Locate the cell with the specified text and output its [x, y] center coordinate. 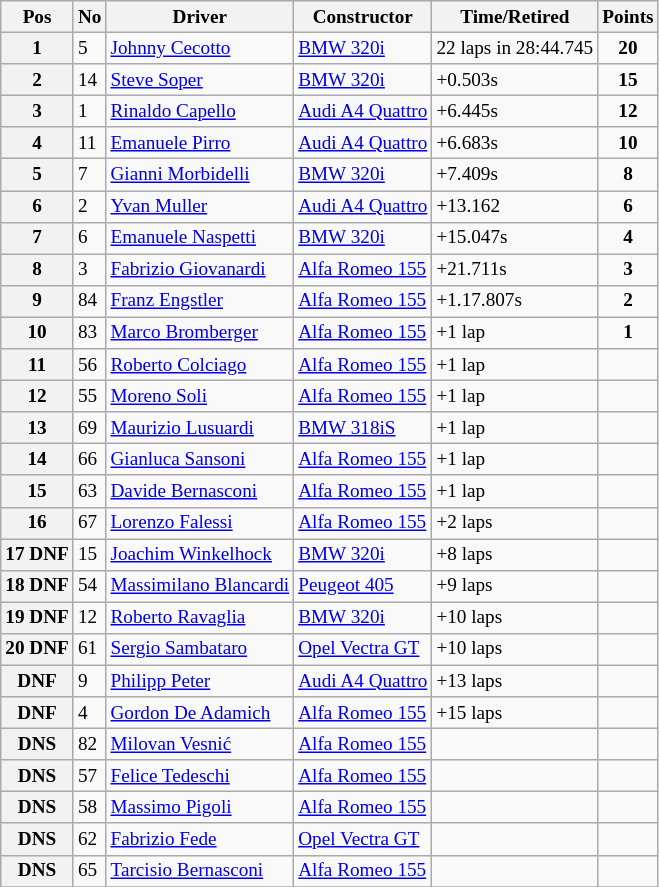
19 DNF [38, 618]
82 [90, 744]
62 [90, 839]
Fabrizio Fede [200, 839]
Steve Soper [200, 80]
Gianluca Sansoni [200, 460]
Tarcisio Bernasconi [200, 871]
+13 laps [515, 681]
63 [90, 491]
Massimilano Blancardi [200, 586]
No [90, 17]
17 DNF [38, 554]
69 [90, 428]
+6.683s [515, 143]
Fabrizio Giovanardi [200, 270]
Roberto Ravaglia [200, 618]
54 [90, 586]
13 [38, 428]
+0.503s [515, 80]
67 [90, 523]
Gianni Morbidelli [200, 175]
Maurizio Lusuardi [200, 428]
Massimo Pigoli [200, 808]
+15.047s [515, 238]
+15 laps [515, 713]
Pos [38, 17]
+7.409s [515, 175]
55 [90, 396]
66 [90, 460]
Time/Retired [515, 17]
Points [628, 17]
+1.17.807s [515, 301]
Felice Tedeschi [200, 776]
84 [90, 301]
Roberto Colciago [200, 365]
+13.162 [515, 206]
+6.445s [515, 111]
Davide Bernasconi [200, 491]
83 [90, 333]
Franz Engstler [200, 301]
Gordon De Adamich [200, 713]
BMW 318iS [363, 428]
57 [90, 776]
Emanuele Pirro [200, 143]
22 laps in 28:44.745 [515, 48]
Emanuele Naspetti [200, 238]
Constructor [363, 17]
+9 laps [515, 586]
Moreno Soli [200, 396]
Driver [200, 17]
Johnny Cecotto [200, 48]
Rinaldo Capello [200, 111]
Peugeot 405 [363, 586]
Marco Bromberger [200, 333]
58 [90, 808]
+21.711s [515, 270]
Milovan Vesnić [200, 744]
20 DNF [38, 649]
16 [38, 523]
Lorenzo Falessi [200, 523]
Joachim Winkelhock [200, 554]
18 DNF [38, 586]
Philipp Peter [200, 681]
Sergio Sambataro [200, 649]
56 [90, 365]
+2 laps [515, 523]
+8 laps [515, 554]
61 [90, 649]
Yvan Muller [200, 206]
65 [90, 871]
20 [628, 48]
